Determine the (X, Y) coordinate at the center of the cell enclosing the given text.  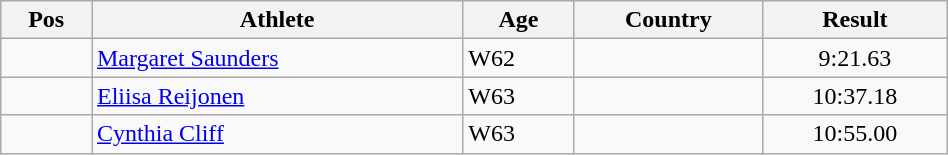
Pos (46, 20)
Margaret Saunders (278, 58)
Country (668, 20)
9:21.63 (856, 58)
Cynthia Cliff (278, 134)
Age (518, 20)
10:37.18 (856, 96)
Eliisa Reijonen (278, 96)
Athlete (278, 20)
W62 (518, 58)
Result (856, 20)
10:55.00 (856, 134)
